Return the [X, Y] coordinate for the center point of the cell that contains the specified text.  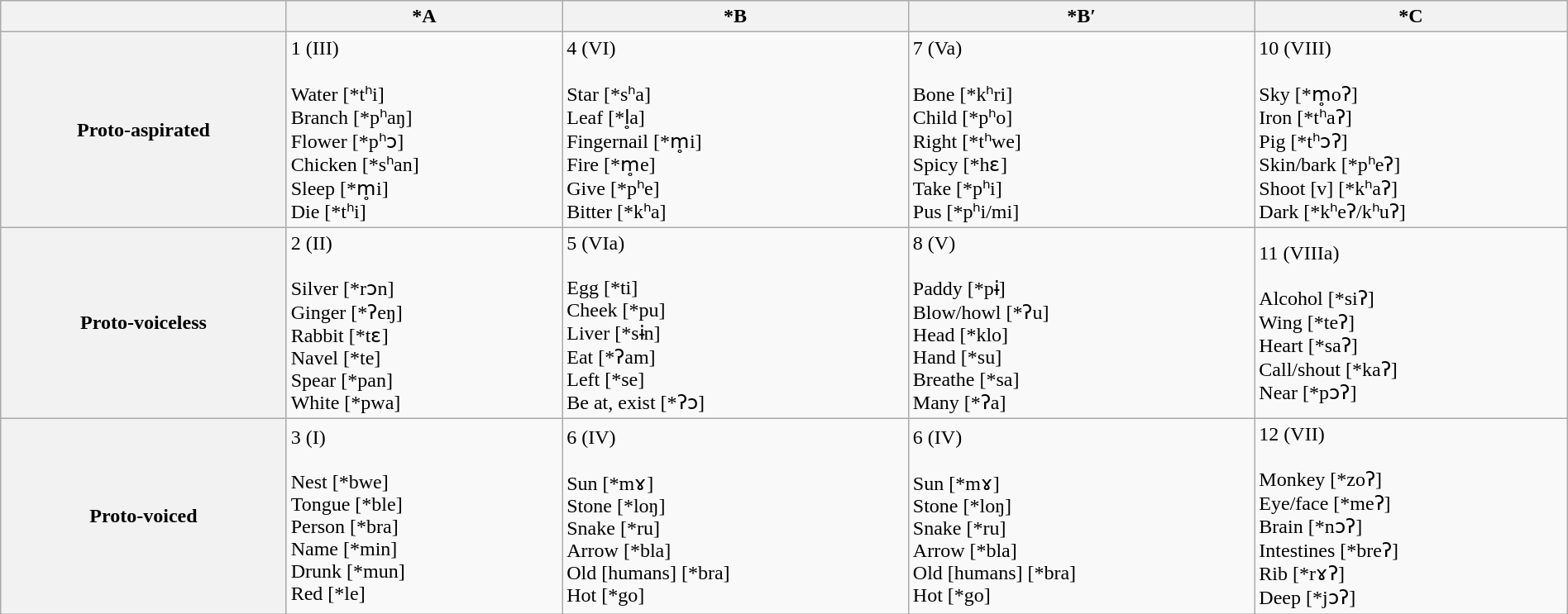
10 (VIII)Sky [*m̥oʔ] Iron [*tʰaʔ] Pig [*tʰɔʔ] Skin/bark [*pʰeʔ] Shoot [v] [*kʰaʔ] Dark [*kʰeʔ/kʰuʔ] [1411, 130]
7 (Va)Bone [*kʰri] Child [*pʰo] Right [*tʰwe] Spicy [*hɛ] Take [*pʰi] Pus [*pʰi/mi] [1082, 130]
12 (VII)Monkey [*zoʔ] Eye/face [*meʔ] Brain [*nɔʔ] Intestines [*breʔ] Rib [*rɤʔ] Deep [*jɔʔ] [1411, 516]
Proto-voiced [144, 516]
Proto-aspirated [144, 130]
*B [736, 17]
Proto-voiceless [144, 323]
1 (III)Water [*tʰi] Branch [*pʰaŋ] Flower [*pʰɔ] Chicken [*sʰan] Sleep [*m̥i] Die [*tʰi] [424, 130]
*B′ [1082, 17]
5 (VIa)Egg [*ti] Cheek [*pu] Liver [*sɨn] Eat [*ʔam] Left [*se] Be at, exist [*ʔɔ] [736, 323]
*C [1411, 17]
2 (II)Silver [*rɔn] Ginger [*ʔeŋ] Rabbit [*tɛ] Navel [*te] Spear [*pan] White [*pwa] [424, 323]
*A [424, 17]
8 (V)Paddy [*pɨ] Blow/howl [*ʔu] Head [*klo] Hand [*su] Breathe [*sa] Many [*ʔa] [1082, 323]
4 (VI)Star [*sʰa] Leaf [*l̥a] Fingernail [*m̥i] Fire [*m̥e] Give [*pʰe] Bitter [*kʰa] [736, 130]
11 (VIIIa)Alcohol [*siʔ] Wing [*teʔ] Heart [*saʔ] Call/shout [*kaʔ] Near [*pɔʔ] [1411, 323]
3 (I)Nest [*bwe] Tongue [*ble] Person [*bra] Name [*min] Drunk [*mun] Red [*le] [424, 516]
